Return the (x, y) coordinate for the center point of the cell that contains the specified text.  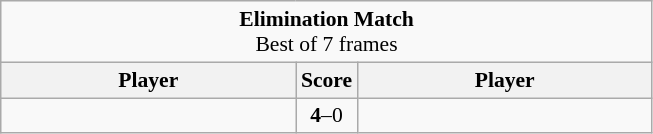
4–0 (326, 116)
Score (326, 80)
Elimination MatchBest of 7 frames (327, 32)
